From the cell containing the given text, extract its center point as [X, Y] coordinate. 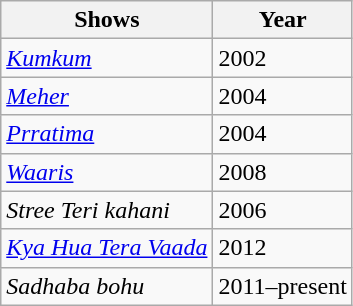
Stree Teri kahani [107, 210]
2008 [282, 172]
Year [282, 20]
Waaris [107, 172]
2002 [282, 58]
Kya Hua Tera Vaada [107, 248]
Sadhaba bohu [107, 286]
Meher [107, 96]
2006 [282, 210]
2012 [282, 248]
Shows [107, 20]
Prratima [107, 134]
2011–present [282, 286]
Kumkum [107, 58]
